Extract the [x, y] coordinate from the center of the cell holding the provided text.  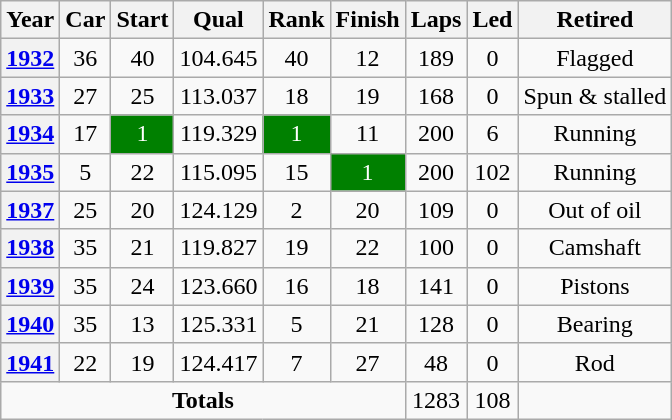
113.037 [218, 96]
48 [436, 362]
17 [86, 134]
Retired [595, 20]
125.331 [218, 324]
189 [436, 58]
119.329 [218, 134]
1933 [30, 96]
12 [368, 58]
Car [86, 20]
108 [492, 400]
13 [142, 324]
Qual [218, 20]
Spun & stalled [595, 96]
1937 [30, 210]
1935 [30, 172]
24 [142, 286]
141 [436, 286]
Start [142, 20]
1932 [30, 58]
124.129 [218, 210]
102 [492, 172]
1938 [30, 248]
119.827 [218, 248]
36 [86, 58]
Flagged [595, 58]
15 [296, 172]
Totals [203, 400]
168 [436, 96]
Out of oil [595, 210]
1934 [30, 134]
Pistons [595, 286]
1940 [30, 324]
Led [492, 20]
2 [296, 210]
128 [436, 324]
1283 [436, 400]
123.660 [218, 286]
11 [368, 134]
7 [296, 362]
104.645 [218, 58]
6 [492, 134]
Bearing [595, 324]
Rank [296, 20]
Rod [595, 362]
Finish [368, 20]
Year [30, 20]
Camshaft [595, 248]
124.417 [218, 362]
115.095 [218, 172]
1939 [30, 286]
Laps [436, 20]
1941 [30, 362]
109 [436, 210]
100 [436, 248]
16 [296, 286]
